For the text-containing cell, return its midpoint in [x, y] coordinate format. 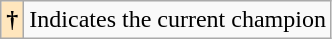
Indicates the current champion [178, 20]
† [12, 20]
